Detect which cell encompasses the target text, then output its [X, Y] center coordinate. 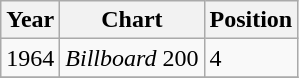
1964 [30, 58]
Billboard 200 [132, 58]
Year [30, 20]
Position [251, 20]
Chart [132, 20]
4 [251, 58]
